For the text-containing cell, return its midpoint in (x, y) coordinate format. 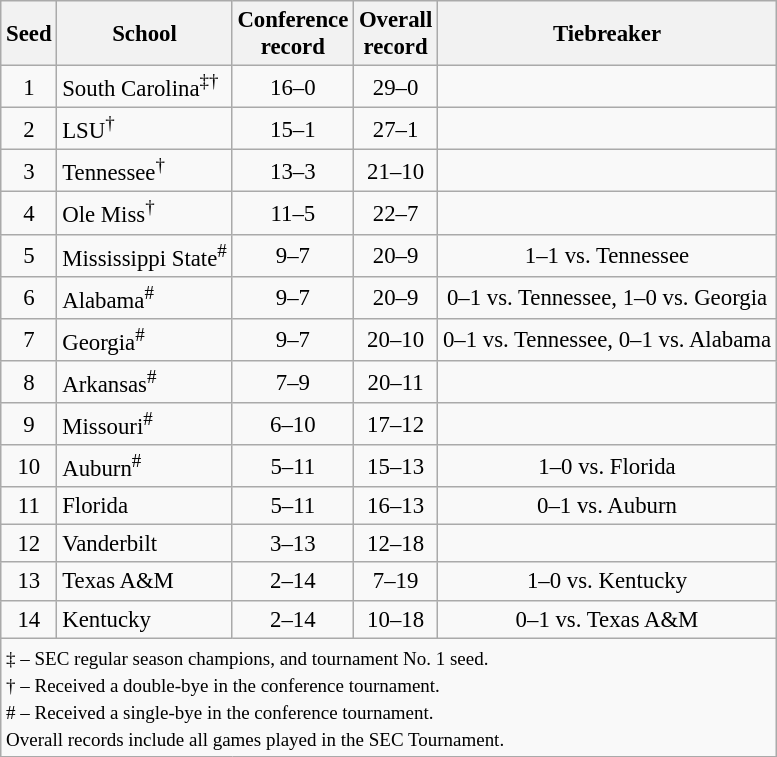
Missouri# (144, 424)
6 (29, 297)
5 (29, 255)
10 (29, 466)
8 (29, 382)
27–1 (396, 129)
Seed (29, 34)
22–7 (396, 213)
1–0 vs. Kentucky (608, 582)
1–1 vs. Tennessee (608, 255)
7 (29, 340)
15–13 (396, 466)
9 (29, 424)
Overallrecord (396, 34)
16–13 (396, 506)
Georgia# (144, 340)
13–3 (293, 171)
12–18 (396, 544)
11 (29, 506)
14 (29, 619)
Auburn# (144, 466)
Texas A&M (144, 582)
Florida (144, 506)
20–11 (396, 382)
Tiebreaker (608, 34)
0–1 vs. Tennessee, 0–1 vs. Alabama (608, 340)
Ole Miss† (144, 213)
3 (29, 171)
21–10 (396, 171)
10–18 (396, 619)
0–1 vs. Texas A&M (608, 619)
Mississippi State# (144, 255)
12 (29, 544)
11–5 (293, 213)
Arkansas# (144, 382)
16–0 (293, 87)
15–1 (293, 129)
29–0 (396, 87)
0–1 vs. Tennessee, 1–0 vs. Georgia (608, 297)
4 (29, 213)
17–12 (396, 424)
0–1 vs. Auburn (608, 506)
1–0 vs. Florida (608, 466)
6–10 (293, 424)
20–10 (396, 340)
Vanderbilt (144, 544)
LSU† (144, 129)
Alabama# (144, 297)
1 (29, 87)
School (144, 34)
South Carolina‡† (144, 87)
Tennessee† (144, 171)
7–9 (293, 382)
13 (29, 582)
3–13 (293, 544)
7–19 (396, 582)
2 (29, 129)
Conferencerecord (293, 34)
Kentucky (144, 619)
